Provide the [X, Y] coordinate of the cell's center where the given text is located.  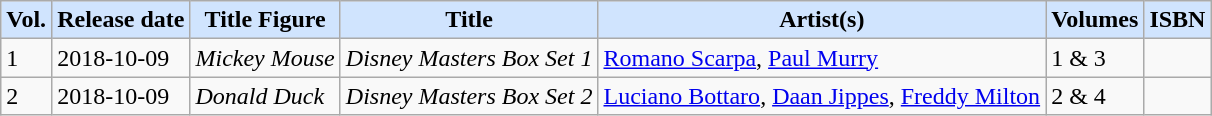
Disney Masters Box Set 1 [469, 58]
Luciano Bottaro, Daan Jippes, Freddy Milton [822, 96]
Artist(s) [822, 20]
2 [26, 96]
Disney Masters Box Set 2 [469, 96]
2 & 4 [1095, 96]
1 [26, 58]
Mickey Mouse [265, 58]
1 & 3 [1095, 58]
Title Figure [265, 20]
Donald Duck [265, 96]
ISBN [1178, 20]
Title [469, 20]
Release date [121, 20]
Romano Scarpa, Paul Murry [822, 58]
Vol. [26, 20]
Volumes [1095, 20]
